Provide the [x, y] coordinate of the cell's center where the given text is located.  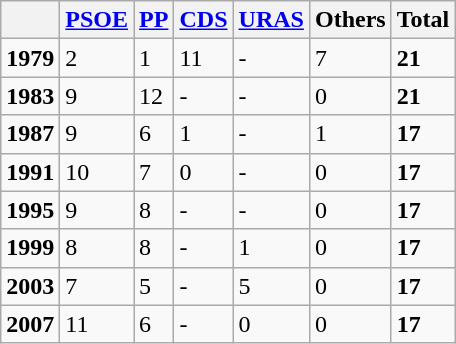
1987 [30, 134]
2007 [30, 324]
PP [154, 20]
2 [97, 58]
1983 [30, 96]
1999 [30, 248]
2003 [30, 286]
12 [154, 96]
URAS [271, 20]
1979 [30, 58]
PSOE [97, 20]
1995 [30, 210]
CDS [204, 20]
Others [350, 20]
1991 [30, 172]
10 [97, 172]
Total [423, 20]
